Capture the cell that displays the provided text and extract its [x, y] central coordinate. 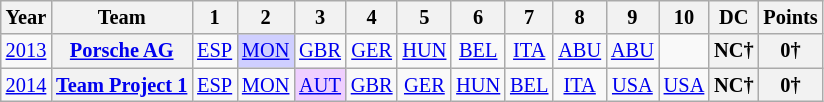
2014 [26, 85]
2 [266, 17]
7 [529, 17]
Points [791, 17]
DC [734, 17]
6 [478, 17]
4 [372, 17]
Porsche AG [122, 51]
AUT [320, 85]
Team [122, 17]
1 [214, 17]
Team Project 1 [122, 85]
Year [26, 17]
3 [320, 17]
8 [580, 17]
5 [424, 17]
9 [632, 17]
2013 [26, 51]
10 [684, 17]
